Find where the given text appears and provide that cell's center as [X, Y] coordinate. 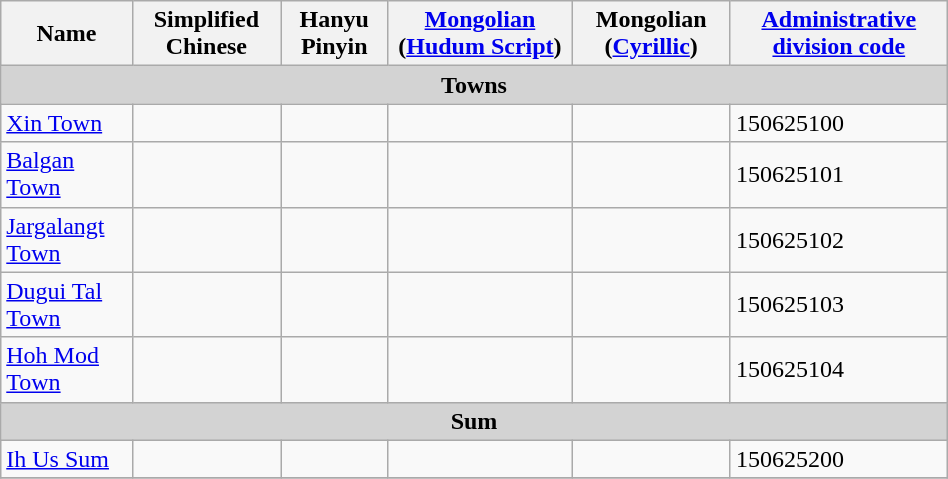
Xin Town [66, 123]
150625103 [838, 304]
Name [66, 34]
Sum [474, 421]
Administrative division code [838, 34]
Towns [474, 85]
Mongolian (Cyrillic) [651, 34]
150625101 [838, 174]
Jargalangt Town [66, 240]
150625102 [838, 240]
150625104 [838, 370]
Ih Us Sum [66, 459]
Dugui Tal Town [66, 304]
Balgan Town [66, 174]
Hoh Mod Town [66, 370]
150625200 [838, 459]
Hanyu Pinyin [334, 34]
150625100 [838, 123]
Mongolian (Hudum Script) [480, 34]
Simplified Chinese [206, 34]
